Pinpoint the cell where the given text exists, returning its [X, Y] midpoint coordinate. 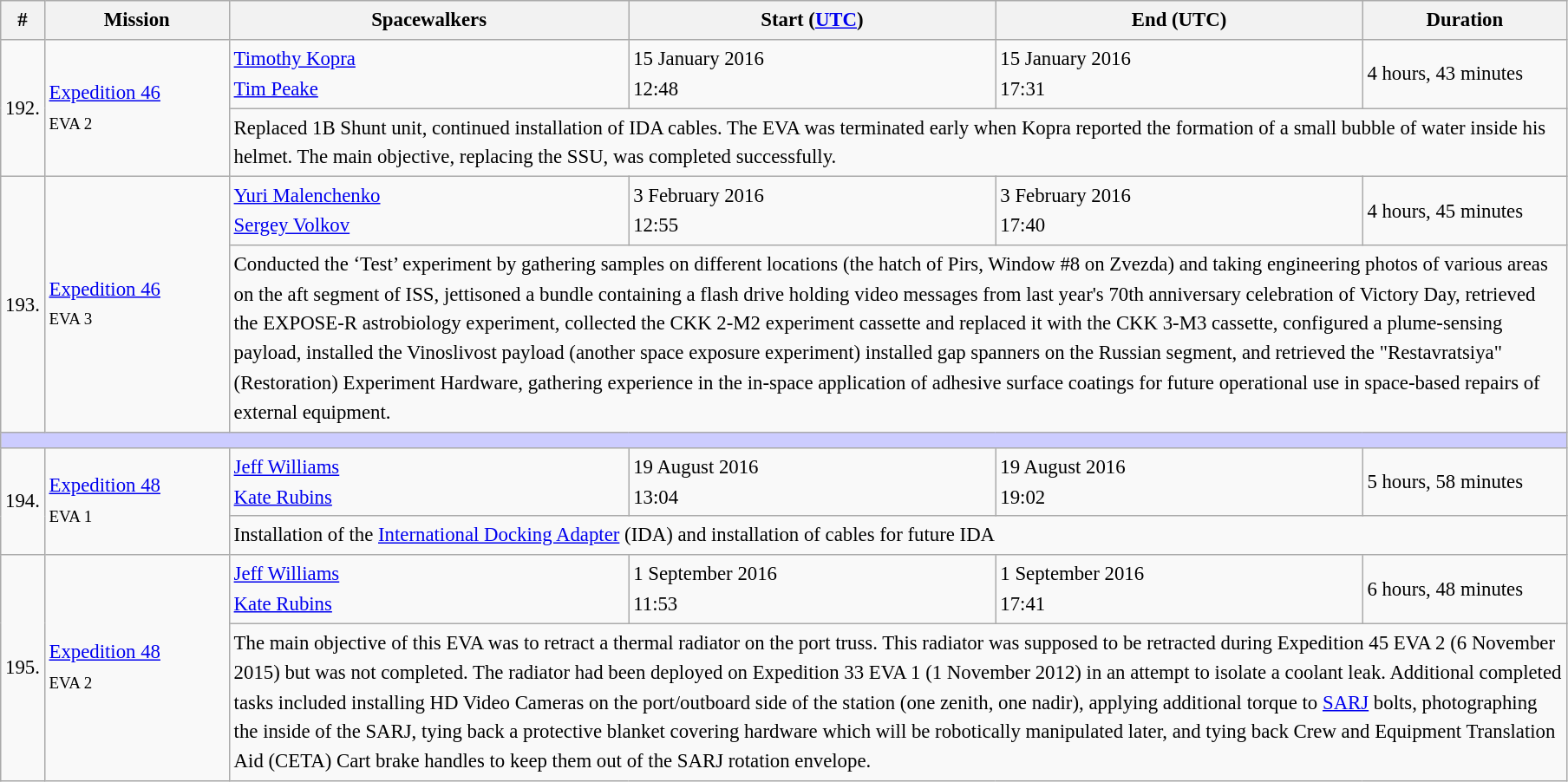
Yuri Malenchenko Sergey Volkov [428, 212]
Installation of the International Docking Adapter (IDA) and installation of cables for future IDA [898, 536]
3 February 201612:55 [812, 212]
4 hours, 43 minutes [1465, 75]
4 hours, 45 minutes [1465, 212]
3 February 201617:40 [1179, 212]
Expedition 48EVA 1 [137, 502]
Expedition 48EVA 2 [137, 668]
195. [23, 668]
1 September 201611:53 [812, 590]
19 August 201613:04 [812, 482]
193. [23, 305]
6 hours, 48 minutes [1465, 590]
194. [23, 502]
19 August 201619:02 [1179, 482]
1 September 201617:41 [1179, 590]
Expedition 46EVA 3 [137, 305]
5 hours, 58 minutes [1465, 482]
Expedition 46EVA 2 [137, 108]
192. [23, 108]
15 January 201612:48 [812, 75]
# [23, 21]
Timothy Kopra Tim Peake [428, 75]
Spacewalkers [428, 21]
15 January 201617:31 [1179, 75]
End (UTC) [1179, 21]
Mission [137, 21]
Duration [1465, 21]
Start (UTC) [812, 21]
